Capture the cell that displays the provided text and extract its (X, Y) central coordinate. 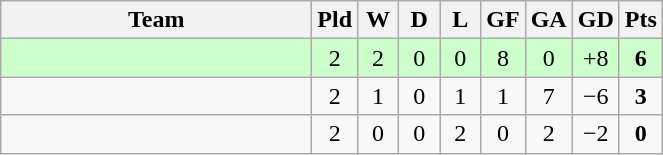
GD (596, 20)
8 (503, 58)
−6 (596, 96)
Pts (640, 20)
GA (548, 20)
W (378, 20)
D (420, 20)
Team (156, 20)
GF (503, 20)
+8 (596, 58)
L (460, 20)
7 (548, 96)
3 (640, 96)
6 (640, 58)
−2 (596, 134)
Pld (335, 20)
